Search for the cell housing the specified text and yield its (X, Y) center coordinate. 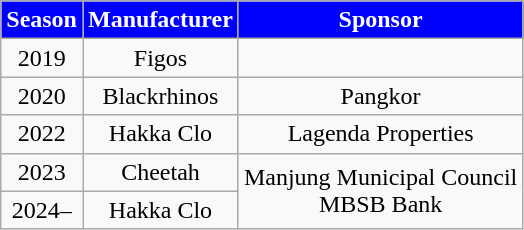
Sponsor (380, 20)
Figos (160, 58)
2024– (42, 210)
Blackrhinos (160, 96)
Manjung Municipal Council MBSB Bank (380, 191)
2020 (42, 96)
Lagenda Properties (380, 134)
Cheetah (160, 172)
2019 (42, 58)
2023 (42, 172)
Manufacturer (160, 20)
Season (42, 20)
Pangkor (380, 96)
2022 (42, 134)
